Locate the cell with the specified text and output its [x, y] center coordinate. 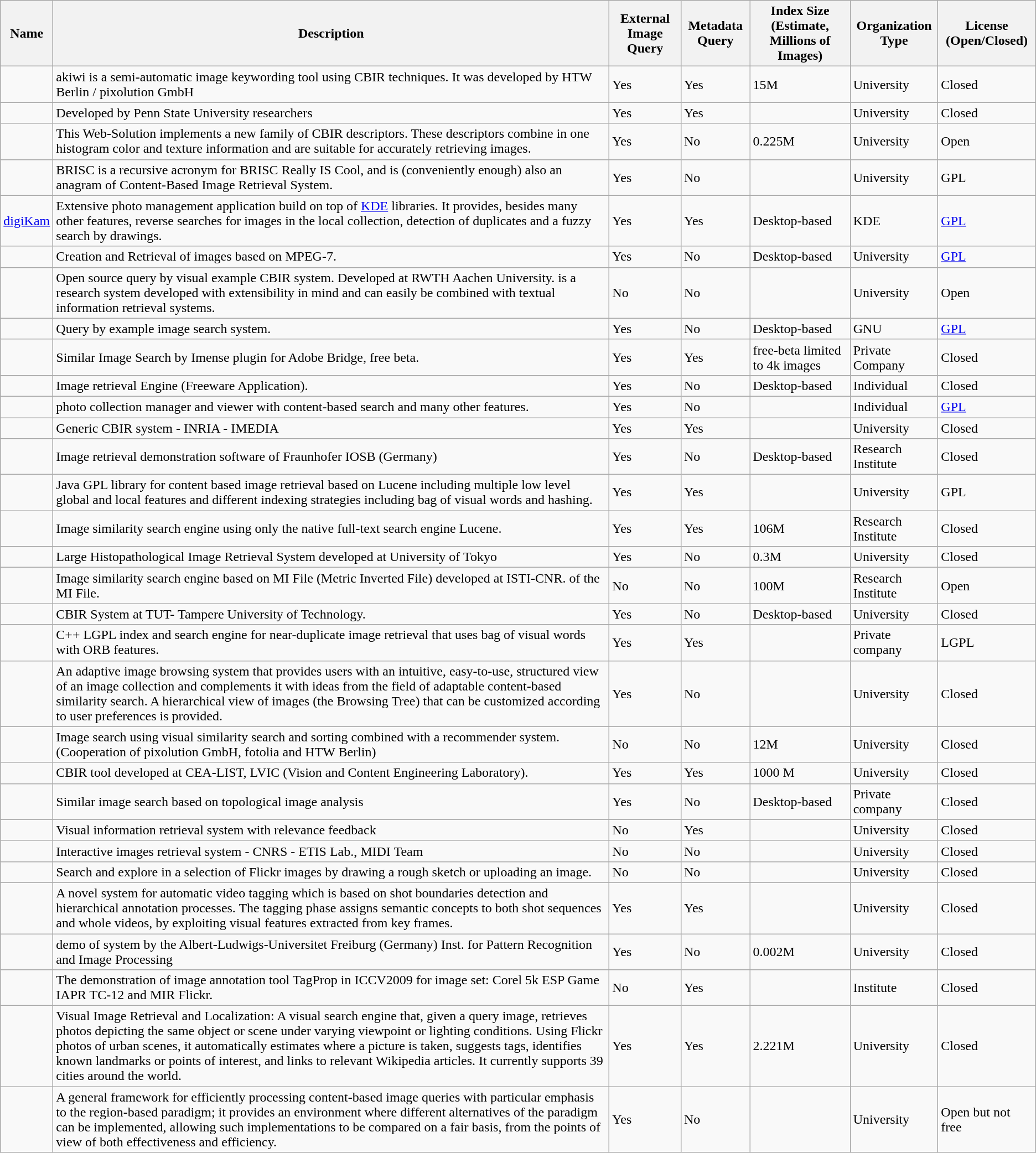
C++ LGPL index and search engine for near-duplicate image retrieval that uses bag of visual words with ORB features. [331, 643]
Index Size (Estimate, Millions of Images) [800, 33]
Similar image search based on topological image analysis [331, 801]
External Image Query [645, 33]
Image similarity search engine using only the native full-text search engine Lucene. [331, 529]
2.221M [800, 1046]
100M [800, 585]
Query by example image search system. [331, 329]
Developed by Penn State University researchers [331, 113]
Large Histopathological Image Retrieval System developed at University of Tokyo [331, 557]
CBIR System at TUT- Tampere University of Technology. [331, 614]
free-beta limited to 4k images [800, 357]
0.225M [800, 142]
KDE [894, 221]
Search and explore in a selection of Flickr images by drawing a rough sketch or uploading an image. [331, 872]
The demonstration of image annotation tool TagProp in ICCV2009 for image set: Corel 5k ESP Game IAPR TC-12 and MIR Flickr. [331, 988]
Interactive images retrieval system - CNRS - ETIS Lab., MIDI Team [331, 851]
Image similarity search engine based on MI File (Metric Inverted File) developed at ISTI-CNR. of the MI File. [331, 585]
Description [331, 33]
Name [27, 33]
106M [800, 529]
LGPL [987, 643]
Generic CBIR system - INRIA - IMEDIA [331, 428]
Image retrieval demonstration software of Fraunhofer IOSB (Germany) [331, 457]
akiwi is a semi-automatic image keywording tool using CBIR techniques. It was developed by HTW Berlin / pixolution GmbH [331, 84]
Creation and Retrieval of images based on MPEG-7. [331, 257]
Visual information retrieval system with relevance feedback [331, 830]
Open but not free [987, 1120]
License (Open/Closed) [987, 33]
1000 M [800, 773]
12M [800, 745]
BRISC is a recursive acronym for BRISC Really IS Cool, and is (conveniently enough) also an anagram of Content-Based Image Retrieval System. [331, 177]
digiKam [27, 221]
GNU [894, 329]
Similar Image Search by Imense plugin for Adobe Bridge, free beta. [331, 357]
Image retrieval Engine (Freeware Application). [331, 386]
photo collection manager and viewer with content-based search and many other features. [331, 407]
15M [800, 84]
0.3M [800, 557]
Organization Type [894, 33]
Image search using visual similarity search and sorting combined with a recommender system. (Cooperation of pixolution GmbH, fotolia and HTW Berlin) [331, 745]
Institute [894, 988]
CBIR tool developed at CEA-LIST, LVIC (Vision and Content Engineering Laboratory). [331, 773]
Private Company [894, 357]
0.002M [800, 952]
Metadata Query [715, 33]
demo of system by the Albert-Ludwigs-Universitet Freiburg (Germany) Inst. for Pattern Recognition and Image Processing [331, 952]
